Determine the [X, Y] coordinate at the center of the cell enclosing the given text.  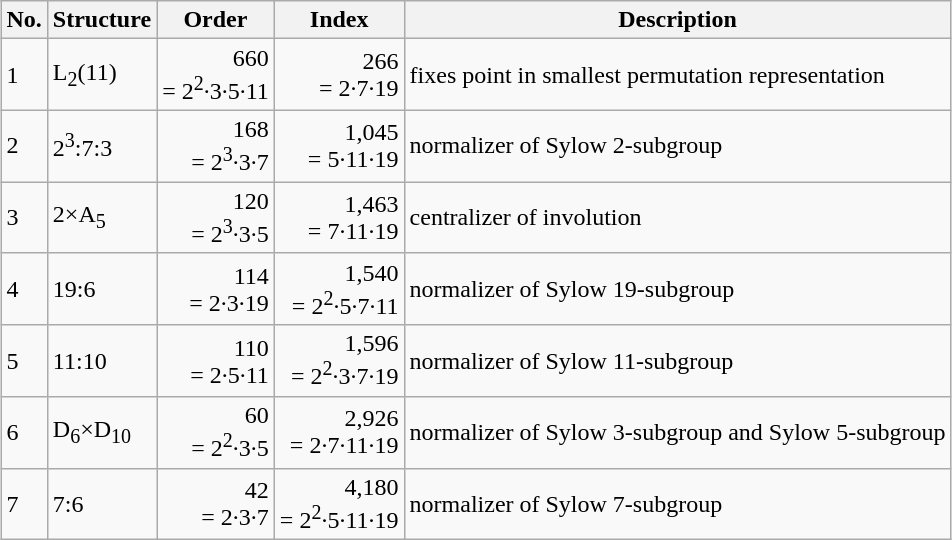
1,463= 7·11·19 [339, 218]
11:10 [102, 361]
4,180= 22·5·11·19 [339, 504]
normalizer of Sylow 7-subgroup [678, 504]
3 [24, 218]
168= 23·3·7 [216, 146]
1,045= 5·11·19 [339, 146]
7:6 [102, 504]
23:7:3 [102, 146]
centralizer of involution [678, 218]
2 [24, 146]
1,596= 22·3·7·19 [339, 361]
normalizer of Sylow 11-subgroup [678, 361]
fixes point in smallest permutation representation [678, 75]
Structure [102, 20]
Index [339, 20]
D6×D10 [102, 433]
266= 2·7·19 [339, 75]
normalizer of Sylow 3-subgroup and Sylow 5-subgroup [678, 433]
normalizer of Sylow 2-subgroup [678, 146]
120= 23·3·5 [216, 218]
4 [24, 289]
1,540= 22·5·7·11 [339, 289]
19:6 [102, 289]
L2(11) [102, 75]
Order [216, 20]
114= 2·3·19 [216, 289]
2,926= 2·7·11·19 [339, 433]
1 [24, 75]
42= 2·3·7 [216, 504]
5 [24, 361]
2×A5 [102, 218]
No. [24, 20]
60= 22·3·5 [216, 433]
660= 22·3·5·11 [216, 75]
110= 2·5·11 [216, 361]
6 [24, 433]
7 [24, 504]
normalizer of Sylow 19-subgroup [678, 289]
Description [678, 20]
